Extract the (X, Y) coordinate from the center of the cell holding the provided text.  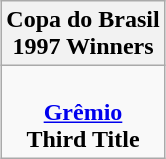
Copa do Brasil1997 Winners (83, 34)
GrêmioThird Title (83, 112)
